Search for the cell housing the specified text and yield its (x, y) center coordinate. 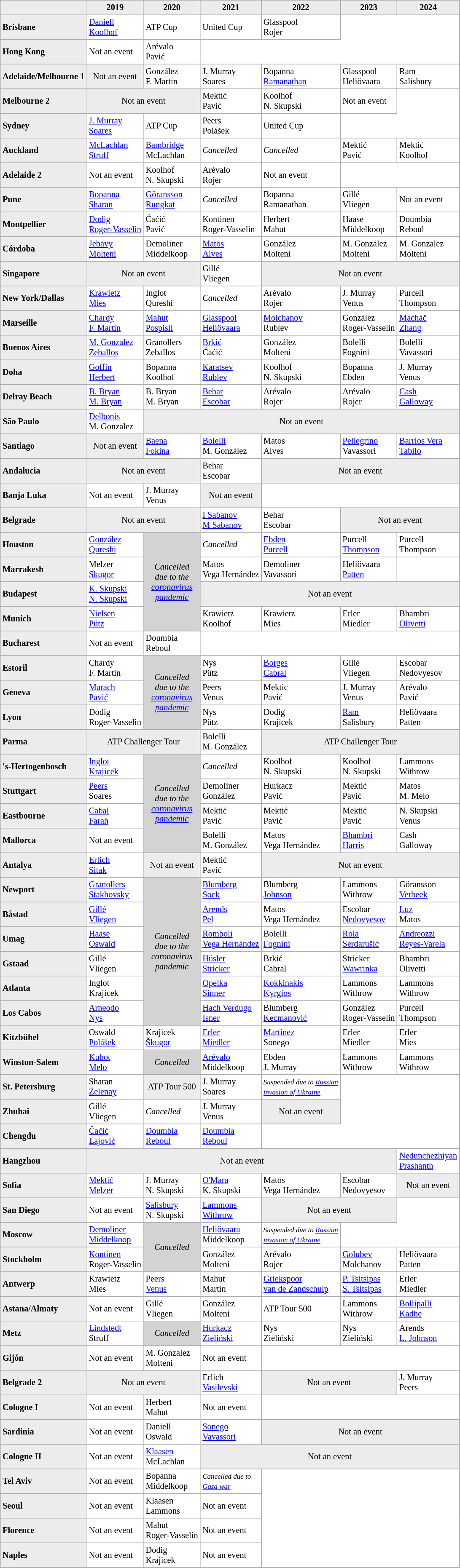
Geneva (44, 693)
Cologne II (44, 1456)
Delray Beach (44, 397)
J. Murray N. Skupski (172, 1185)
Adelaide 2 (44, 175)
2022 (301, 8)
Estoril (44, 668)
P. Tsitsipas S. Tsitsipas (369, 1284)
I Sabanov M Sabanov (231, 520)
Naples (44, 1555)
Atlanta (44, 988)
Krawietz Koolhof (231, 618)
Bollipalli Kadhe (428, 1308)
Peers Soares (116, 791)
Marseille (44, 323)
Singapore (44, 273)
Demoliner Vavassori (301, 569)
Jebavy Molteni (116, 249)
Rola Serdarušić (369, 939)
Melbourne 2 (44, 101)
Montpellier (44, 224)
2019 (116, 8)
Umag (44, 939)
Moscow (44, 1235)
Krajicek Škugor (172, 1038)
Heliövaara Middelkoop (231, 1235)
Kitzbühel (44, 1038)
Martínez Sonego (301, 1038)
São Paulo (44, 421)
J. Murray Peers (428, 1383)
Peers Polášek (231, 126)
Doha (44, 372)
Budapest (44, 594)
Eastbourne (44, 816)
Arévalo Middelkoop (231, 1062)
Buenos Aires (44, 348)
Ćaćić Pavić (172, 224)
Cabal Farah (116, 816)
Hong Kong (44, 52)
Bopanna Koolhof (172, 372)
Adelaide/Melbourne 1 (44, 76)
St. Petersburg (44, 1087)
Sonego Vavassori (231, 1432)
Salisbury N. Skupski (172, 1210)
Mahut Pospisil (172, 323)
Sydney (44, 126)
Munich (44, 618)
Oswald Polášek (116, 1038)
Glasspool Rojer (301, 27)
Haase Oswald (116, 939)
Marach Pavić (116, 693)
Metz (44, 1333)
Blumberg Johnson (301, 890)
K. Skupski N. Skupski (116, 594)
Mahut Martin (231, 1284)
Hangzhou (44, 1161)
Kokkinakis Kyrgios (301, 988)
Andreozzi Reyes-Varela (428, 939)
Opelka Sinner (231, 988)
Čačić Lajović (116, 1136)
Arneodo Nys (116, 1013)
Cologne I (44, 1407)
Florence (44, 1531)
Auckland (44, 150)
Tel Aviv (44, 1481)
Daniell Oswald (172, 1432)
Delbonis M. Gonzalez (116, 421)
Santiago (44, 446)
Demoliner González (231, 791)
Griekspoor van de Zandschulp (301, 1284)
Brkić Cabral (301, 963)
M. Gonzalez Zeballos (116, 348)
Parma (44, 742)
Belgrade 2 (44, 1383)
Matos M. Melo (428, 791)
Arends Pel (231, 914)
Mahut Roger-Vasselin (172, 1531)
2023 (369, 8)
Bolelli Vavassori (428, 348)
Båstad (44, 914)
Sharan Zelenay (116, 1087)
Gijón (44, 1358)
Mallorca (44, 840)
Göransson Verbeek (428, 890)
Romboli Vega Hernández (231, 939)
Ebden J. Murray (301, 1062)
Sofia (44, 1185)
Andalucia (44, 471)
San Diego (44, 1210)
Antalya (44, 865)
Cancelled due to Gaza war (231, 1481)
Bambridge McLachlan (172, 150)
Blumberg Kecmanović (301, 1013)
Astana/Almaty (44, 1308)
Seoul (44, 1506)
Goffin Herbert (116, 372)
Banja Luka (44, 495)
Mektic Pavić (301, 693)
Bopanna Middelkoop (172, 1481)
Nielsen Pütz (116, 618)
Granollers Stakhovsky (116, 890)
Bucharest (44, 643)
New York/Dallas (44, 298)
Bhambri Harris (369, 840)
2021 (231, 8)
Melzer Skugor (116, 569)
Hach Verdugo Isner (231, 1013)
McLachlan Struff (116, 150)
Pune (44, 200)
Belgrade (44, 520)
Sardinia (44, 1432)
Winston-Salem (44, 1062)
Arends L. Johnson (428, 1333)
Mektić Koolhof (428, 150)
O'Mara K. Skupski (231, 1185)
Klaasen Lammons (172, 1506)
Luz Matos (428, 914)
Erlich Vasilevski (231, 1383)
Klaasen McLachlan (172, 1456)
Barrios Vera Tabilo (428, 446)
Stuttgart (44, 791)
2020 (172, 8)
Stockholm (44, 1259)
Karatsev Rublev (231, 372)
Göransson Rungkat (172, 200)
Granollers Zeballos (172, 348)
Los Cabos (44, 1013)
González Qureshi (116, 545)
González F. Martin (172, 76)
's-Hertogenbosch (44, 766)
Pellegrino Vavassori (369, 446)
Bopanna Sharan (116, 200)
Marrakesh (44, 569)
Stricker Wawrinka (369, 963)
Erler Mies (428, 1038)
Baena Fokina (172, 446)
Antwerp (44, 1284)
Kubot Melo (116, 1062)
Erlich Sitak (116, 865)
Borges Cabral (301, 668)
Inglot Qureshi (172, 298)
Molchanov Rublev (301, 323)
Brisbane (44, 27)
Córdoba (44, 249)
Houston (44, 545)
Golubev Molchanov (369, 1259)
Chengdu (44, 1136)
2024 (428, 8)
Brkić Ćaćić (231, 348)
Lyon (44, 717)
Bopanna Ebden (369, 372)
Lindstedt Struff (116, 1333)
N. Skupski Venus (428, 816)
Newport (44, 890)
Blumberg Sock (231, 890)
Ebden Purcell (301, 545)
Daniell Koolhof (116, 27)
Hurkacz Zieliński (231, 1333)
Nedunchezhiyan Prashanth (428, 1161)
Haase Middelkoop (369, 224)
Hurkacz Pavić (301, 791)
Macháč Zhang (428, 323)
Hüsler Stricker (231, 963)
Gstaad (44, 963)
Zhuhai (44, 1111)
Mektić Melzer (116, 1185)
